Capture the cell that displays the provided text and extract its [x, y] central coordinate. 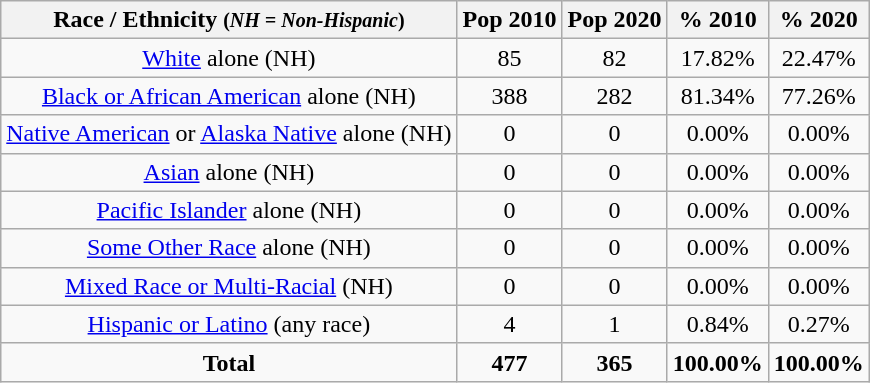
17.82% [718, 58]
Hispanic or Latino (any race) [229, 324]
77.26% [818, 96]
Mixed Race or Multi-Racial (NH) [229, 286]
Native American or Alaska Native alone (NH) [229, 134]
477 [510, 362]
Pacific Islander alone (NH) [229, 210]
82 [614, 58]
% 2010 [718, 20]
White alone (NH) [229, 58]
365 [614, 362]
Total [229, 362]
81.34% [718, 96]
Asian alone (NH) [229, 172]
Some Other Race alone (NH) [229, 248]
0.27% [818, 324]
Black or African American alone (NH) [229, 96]
Pop 2010 [510, 20]
4 [510, 324]
22.47% [818, 58]
0.84% [718, 324]
% 2020 [818, 20]
Race / Ethnicity (NH = Non-Hispanic) [229, 20]
282 [614, 96]
1 [614, 324]
85 [510, 58]
Pop 2020 [614, 20]
388 [510, 96]
